Return the [x, y] coordinate for the center point of the cell that contains the specified text.  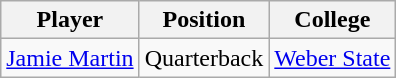
Jamie Martin [70, 58]
Position [204, 20]
Player [70, 20]
Quarterback [204, 58]
College [332, 20]
Weber State [332, 58]
